Find where the given text appears and provide that cell's center as (x, y) coordinate. 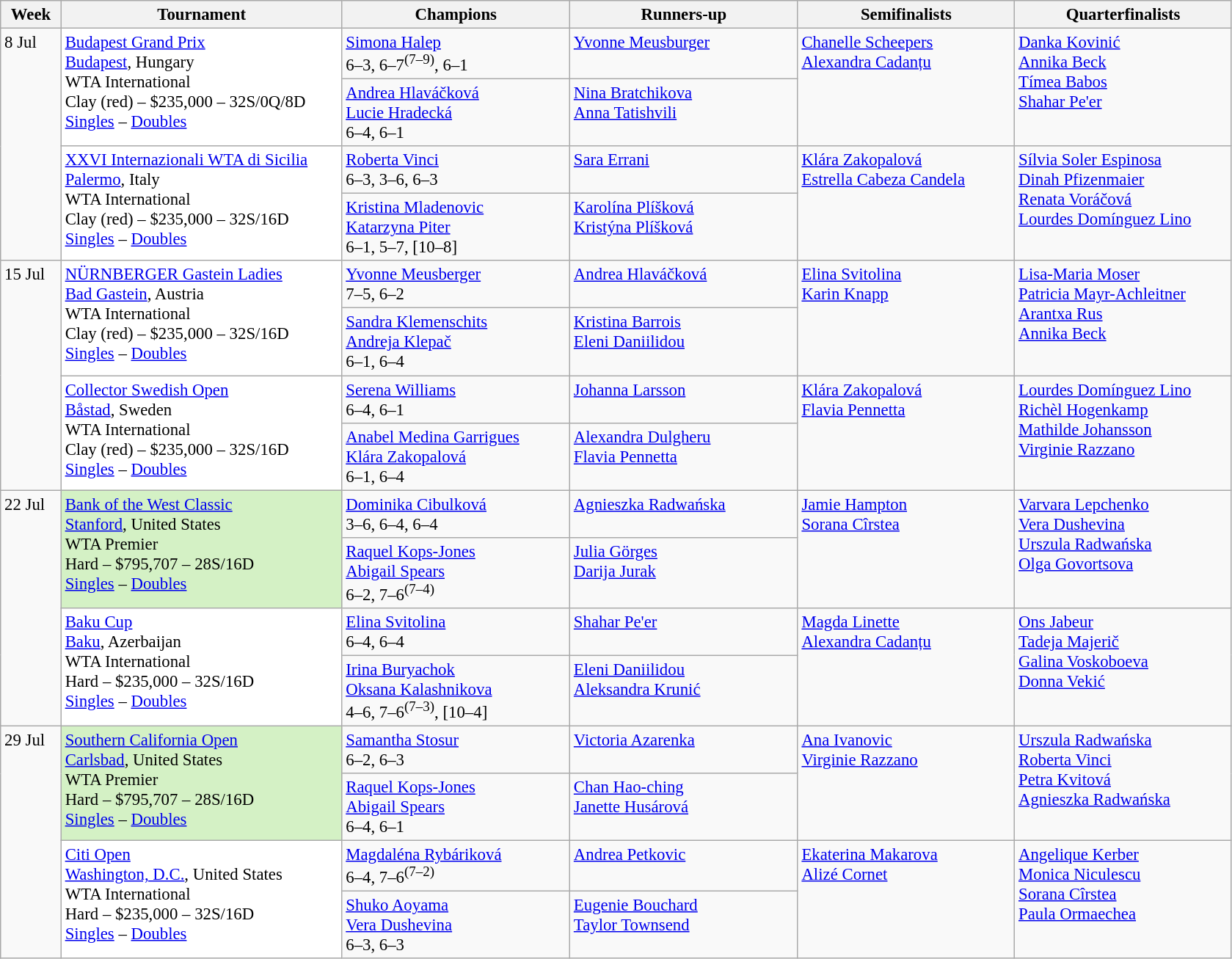
Week (31, 15)
Andrea Petkovic (684, 866)
Ana Ivanovic Virginie Razzano (906, 783)
Southern California OpenCarlsbad, United States WTA PremierHard – $795,707 – 28S/16DSingles – Doubles (201, 783)
Magdaléna Rybáriková6–4, 7–6(7–2) (456, 866)
Bank of the West ClassicStanford, United StatesWTA PremierHard – $795,707 – 28S/16DSingles – Doubles (201, 549)
Victoria Azarenka (684, 750)
Klára Zakopalová Estrella Cabeza Candela (906, 203)
Sara Errani (684, 170)
Sandra Klemenschits Andreja Klepač 6–1, 6–4 (456, 342)
Andrea Hlaváčková (684, 285)
Raquel Kops-Jones Abigail Spears 6–2, 7–6(7–4) (456, 572)
8 Jul (31, 145)
Raquel Kops-Jones Abigail Spears6–4, 6–1 (456, 807)
Lourdes Domínguez Lino Richèl Hogenkamp Mathilde Johansson Virginie Razzano (1123, 433)
Lisa-Maria Moser Patricia Mayr-Achleitner Arantxa Rus Annika Beck (1123, 318)
Shuko Aoyama Vera Dushevina 6–3, 6–3 (456, 925)
Semifinalists (906, 15)
Yvonne Meusburger (684, 54)
Budapest Grand PrixBudapest, HungaryWTA InternationalClay (red) – $235,000 – 32S/0Q/8DSingles – Doubles (201, 88)
22 Jul (31, 608)
NÜRNBERGER Gastein LadiesBad Gastein, AustriaWTA InternationalClay (red) – $235,000 – 32S/16DSingles – Doubles (201, 318)
29 Jul (31, 842)
Runners-up (684, 15)
Agnieszka Radwańska (684, 514)
Eugenie Bouchard Taylor Townsend (684, 925)
Elina Svitolina Karin Knapp (906, 318)
15 Jul (31, 376)
Chan Hao-ching Janette Husárová (684, 807)
Urszula Radwańska Roberta Vinci Petra Kvitová Agnieszka Radwańska (1123, 783)
Magda Linette Alexandra Cadanțu (906, 668)
Baku CupBaku, AzerbaijanWTA InternationalHard – $235,000 – 32S/16DSingles – Doubles (201, 668)
Sílvia Soler Espinosa Dinah Pfizenmaier Renata Voráčová Lourdes Domínguez Lino (1123, 203)
Julia Görges Darija Jurak (684, 572)
Irina Buryachok Oksana Kalashnikova4–6, 7–6(7–3), [10–4] (456, 690)
Ons Jabeur Tadeja Majerič Galina Voskoboeva Donna Vekić (1123, 668)
Serena Williams6–4, 6–1 (456, 399)
Quarterfinalists (1123, 15)
Tournament (201, 15)
Nina Bratchikova Anna Tatishvili (684, 113)
Angelique Kerber Monica Niculescu Sorana Cîrstea Paula Ormaechea (1123, 900)
Andrea Hlaváčková Lucie Hradecká 6–4, 6–1 (456, 113)
Chanelle Scheepers Alexandra Cadanțu (906, 88)
Jamie Hampton Sorana Cîrstea (906, 549)
Johanna Larsson (684, 399)
Karolína Plíšková Kristýna Plíšková (684, 227)
Citi OpenWashington, D.C., United StatesWTA InternationalHard – $235,000 – 32S/16DSingles – Doubles (201, 900)
Kristina Mladenovic Katarzyna Piter 6–1, 5–7, [10–8] (456, 227)
Yvonne Meusberger7–5, 6–2 (456, 285)
Varvara Lepchenko Vera Dushevina Urszula Radwańska Olga Govortsova (1123, 549)
Alexandra Dulgheru Flavia Pennetta (684, 456)
Elina Svitolina6–4, 6–4 (456, 632)
Roberta Vinci 6–3, 3–6, 6–3 (456, 170)
Ekaterina Makarova Alizé Cornet (906, 900)
Anabel Medina Garrigues Klára Zakopalová 6–1, 6–4 (456, 456)
Danka Kovinić Annika Beck Tímea Babos Shahar Pe'er (1123, 88)
Shahar Pe'er (684, 632)
Simona Halep 6–3, 6–7(7–9), 6–1 (456, 54)
Kristina Barrois Eleni Daniilidou (684, 342)
Collector Swedish OpenBåstad, SwedenWTA InternationalClay (red) – $235,000 – 32S/16DSingles – Doubles (201, 433)
Eleni Daniilidou Aleksandra Krunić (684, 690)
Klára Zakopalová Flavia Pennetta (906, 433)
Samantha Stosur 6–2, 6–3 (456, 750)
XXVI Internazionali WTA di SiciliaPalermo, ItalyWTA InternationalClay (red) – $235,000 – 32S/16DSingles – Doubles (201, 203)
Dominika Cibulková3–6, 6–4, 6–4 (456, 514)
Champions (456, 15)
